Find where the given text appears and provide that cell's center as [X, Y] coordinate. 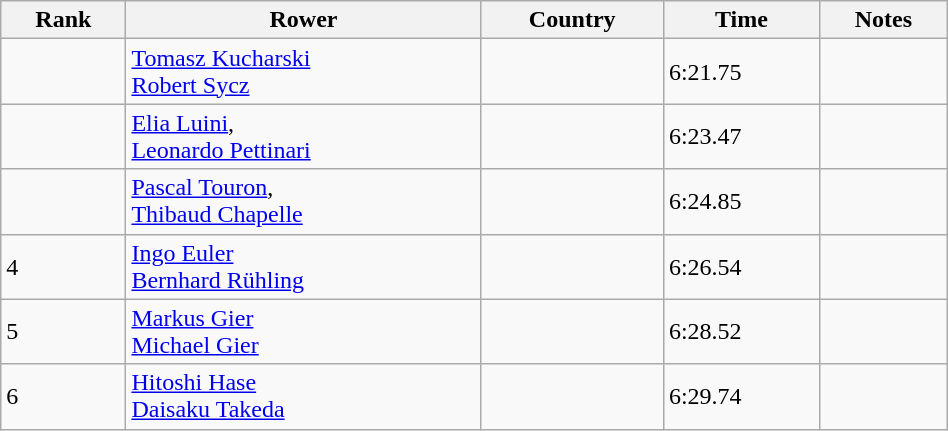
Elia Luini, Leonardo Pettinari [304, 136]
6:26.54 [741, 266]
Pascal Touron, Thibaud Chapelle [304, 202]
Notes [884, 20]
6:28.52 [741, 332]
Hitoshi Hase Daisaku Takeda [304, 396]
Tomasz Kucharski Robert Sycz [304, 72]
6 [64, 396]
Rower [304, 20]
6:24.85 [741, 202]
Ingo Euler Bernhard Rühling [304, 266]
4 [64, 266]
6:21.75 [741, 72]
Rank [64, 20]
Time [741, 20]
Markus GierMichael Gier [304, 332]
5 [64, 332]
Country [572, 20]
6:23.47 [741, 136]
6:29.74 [741, 396]
